Provide the [X, Y] coordinate of the cell's center where the given text is located.  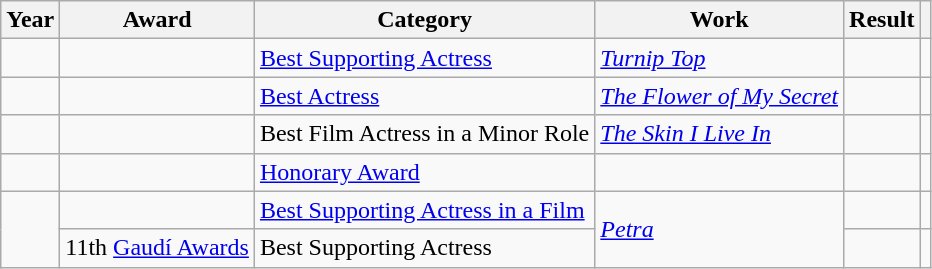
Best Actress [424, 96]
Petra [720, 229]
11th Gaudí Awards [158, 248]
Best Film Actress in a Minor Role [424, 134]
Honorary Award [424, 172]
Work [720, 20]
Best Supporting Actress in a Film [424, 210]
Award [158, 20]
Category [424, 20]
The Skin I Live In [720, 134]
Turnip Top [720, 58]
Year [30, 20]
Result [882, 20]
The Flower of My Secret [720, 96]
